Identify which cell holds the provided text, then report its [x, y] central coordinate. 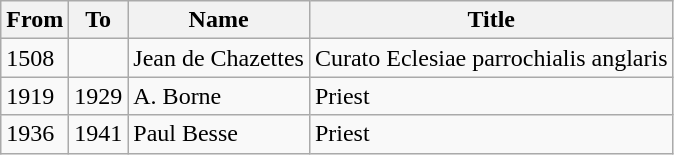
Curato Eclesiae parrochialis anglaris [491, 58]
1919 [35, 96]
1508 [35, 58]
A. Borne [219, 96]
Jean de Chazettes [219, 58]
To [98, 20]
1941 [98, 134]
1936 [35, 134]
Paul Besse [219, 134]
Name [219, 20]
From [35, 20]
Title [491, 20]
1929 [98, 96]
